Return [x, y] of the center of cell containing provided text 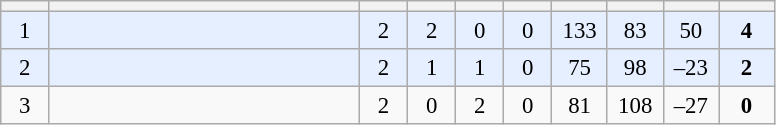
–27 [691, 106]
50 [691, 31]
81 [580, 106]
98 [635, 68]
3 [25, 106]
–23 [691, 68]
4 [747, 31]
108 [635, 106]
83 [635, 31]
133 [580, 31]
75 [580, 68]
